Identify which cell holds the provided text, then report its [X, Y] central coordinate. 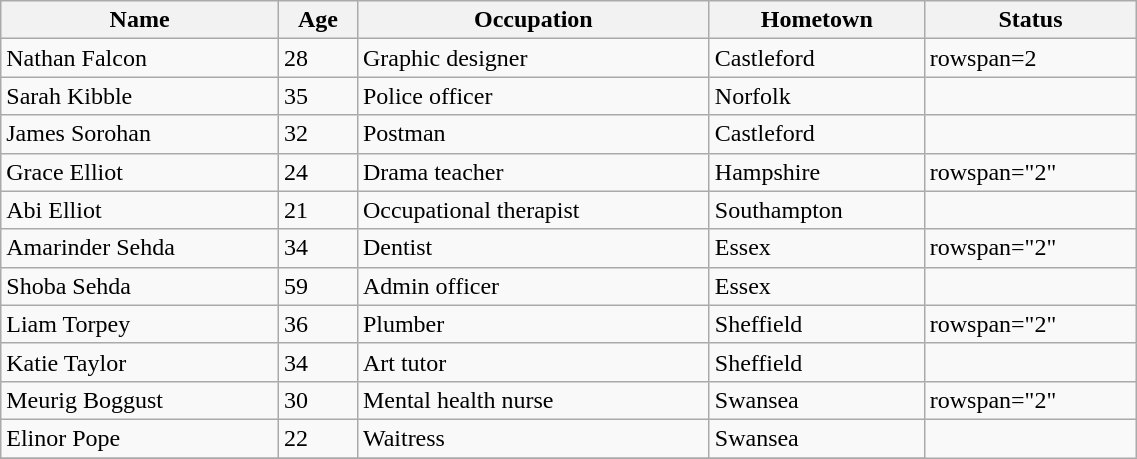
36 [318, 324]
Nathan Falcon [140, 58]
Waitress [533, 438]
rowspan=2 [1030, 58]
21 [318, 210]
Name [140, 20]
32 [318, 134]
Grace Elliot [140, 172]
Police officer [533, 96]
Drama teacher [533, 172]
28 [318, 58]
Plumber [533, 324]
Liam Torpey [140, 324]
22 [318, 438]
Sarah Kibble [140, 96]
Postman [533, 134]
Mental health nurse [533, 400]
James Sorohan [140, 134]
Meurig Boggust [140, 400]
Age [318, 20]
Art tutor [533, 362]
Status [1030, 20]
30 [318, 400]
Occupational therapist [533, 210]
Norfolk [816, 96]
Dentist [533, 248]
Occupation [533, 20]
Hampshire [816, 172]
24 [318, 172]
59 [318, 286]
Admin officer [533, 286]
Hometown [816, 20]
Amarinder Sehda [140, 248]
Abi Elliot [140, 210]
Shoba Sehda [140, 286]
Southampton [816, 210]
Katie Taylor [140, 362]
35 [318, 96]
Graphic designer [533, 58]
Elinor Pope [140, 438]
